Detect which cell encompasses the target text, then output its [x, y] center coordinate. 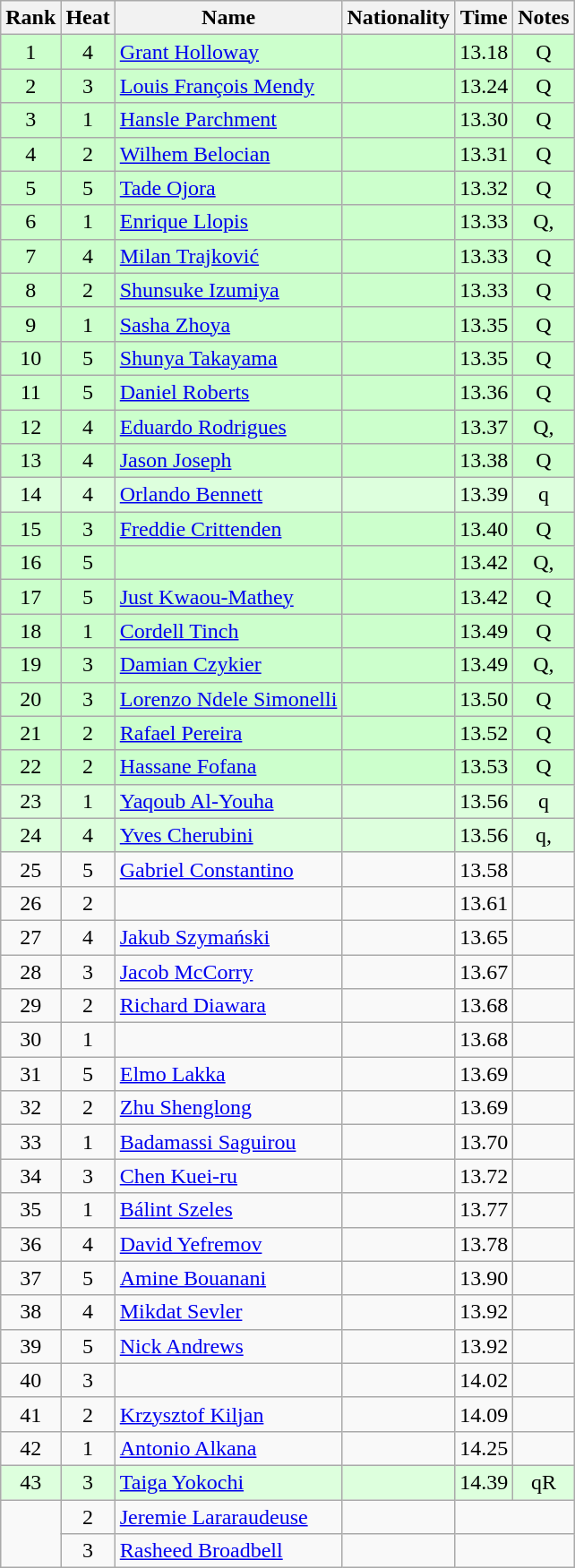
29 [30, 1006]
7 [30, 256]
Jeremie Lararaudeuse [228, 1517]
39 [30, 1346]
Name [228, 18]
q, [544, 835]
14.09 [484, 1414]
13.50 [484, 699]
6 [30, 222]
Grant Holloway [228, 52]
Jakub Szymański [228, 937]
Cordell Tinch [228, 631]
Elmo Lakka [228, 1074]
30 [30, 1040]
Lorenzo Ndele Simonelli [228, 699]
23 [30, 801]
18 [30, 631]
Hassane Fofana [228, 767]
15 [30, 529]
14.02 [484, 1380]
Yves Cherubini [228, 835]
Richard Diawara [228, 1006]
37 [30, 1278]
13.90 [484, 1278]
Gabriel Constantino [228, 869]
16 [30, 563]
41 [30, 1414]
Mikdat Sevler [228, 1312]
35 [30, 1210]
Damian Czykier [228, 665]
Amine Bouanani [228, 1278]
40 [30, 1380]
22 [30, 767]
Jacob McCorry [228, 971]
31 [30, 1074]
Just Kwaou-Mathey [228, 597]
34 [30, 1176]
13 [30, 461]
13.52 [484, 733]
Zhu Shenglong [228, 1108]
Eduardo Rodrigues [228, 427]
28 [30, 971]
Antonio Alkana [228, 1448]
13.61 [484, 903]
8 [30, 290]
14.39 [484, 1482]
12 [30, 427]
Chen Kuei-ru [228, 1176]
19 [30, 665]
Nationality [399, 18]
20 [30, 699]
27 [30, 937]
13.65 [484, 937]
13.32 [484, 188]
38 [30, 1312]
14.25 [484, 1448]
26 [30, 903]
13.39 [484, 495]
Notes [544, 18]
Shunya Takayama [228, 358]
Rank [30, 18]
11 [30, 392]
13.78 [484, 1244]
17 [30, 597]
9 [30, 324]
David Yefremov [228, 1244]
Badamassi Saguirou [228, 1142]
Milan Trajković [228, 256]
Jason Joseph [228, 461]
42 [30, 1448]
13.38 [484, 461]
Wilhem Belocian [228, 154]
13.40 [484, 529]
13.31 [484, 154]
13.36 [484, 392]
Rafael Pereira [228, 733]
Taiga Yokochi [228, 1482]
Nick Andrews [228, 1346]
21 [30, 733]
Orlando Bennett [228, 495]
Hansle Parchment [228, 120]
Enrique Llopis [228, 222]
Daniel Roberts [228, 392]
qR [544, 1482]
13.30 [484, 120]
32 [30, 1108]
Heat [88, 18]
13.72 [484, 1176]
43 [30, 1482]
25 [30, 869]
14 [30, 495]
13.53 [484, 767]
Yaqoub Al-Youha [228, 801]
24 [30, 835]
Krzysztof Kiljan [228, 1414]
13.67 [484, 971]
36 [30, 1244]
Bálint Szeles [228, 1210]
Rasheed Broadbell [228, 1551]
Sasha Zhoya [228, 324]
13.77 [484, 1210]
33 [30, 1142]
Shunsuke Izumiya [228, 290]
Louis François Mendy [228, 86]
10 [30, 358]
Time [484, 18]
13.70 [484, 1142]
13.24 [484, 86]
13.58 [484, 869]
Freddie Crittenden [228, 529]
13.18 [484, 52]
Tade Ojora [228, 188]
13.37 [484, 427]
